Locate the cell with the specified text and output its [X, Y] center coordinate. 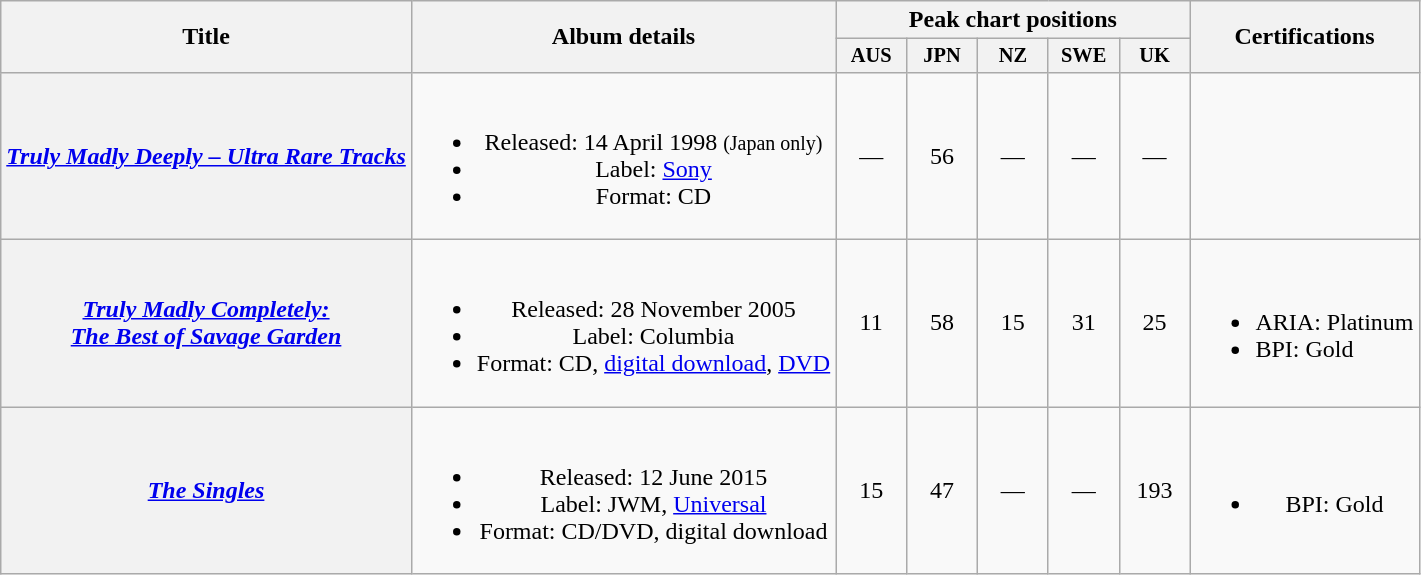
BPI: Gold [1304, 490]
11 [872, 324]
The Singles [206, 490]
Released: 12 June 2015Label: JWM, UniversalFormat: CD/DVD, digital download [623, 490]
Title [206, 37]
UK [1154, 56]
NZ [1012, 56]
25 [1154, 324]
Truly Madly Completely:The Best of Savage Garden [206, 324]
ARIA: PlatinumBPI: Gold [1304, 324]
Album details [623, 37]
Certifications [1304, 37]
SWE [1084, 56]
31 [1084, 324]
193 [1154, 490]
56 [942, 156]
Released: 28 November 2005Label: ColumbiaFormat: CD, digital download, DVD [623, 324]
47 [942, 490]
Released: 14 April 1998 (Japan only)Label: SonyFormat: CD [623, 156]
JPN [942, 56]
58 [942, 324]
Peak chart positions [1013, 20]
Truly Madly Deeply – Ultra Rare Tracks [206, 156]
AUS [872, 56]
